Return [X, Y] of the center of cell containing provided text 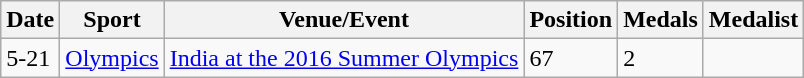
Sport [112, 20]
Medals [661, 20]
Venue/Event [344, 20]
Date [30, 20]
India at the 2016 Summer Olympics [344, 58]
67 [571, 58]
2 [661, 58]
Olympics [112, 58]
Medalist [753, 20]
Position [571, 20]
5-21 [30, 58]
